Locate the cell with the specified text and output its (x, y) center coordinate. 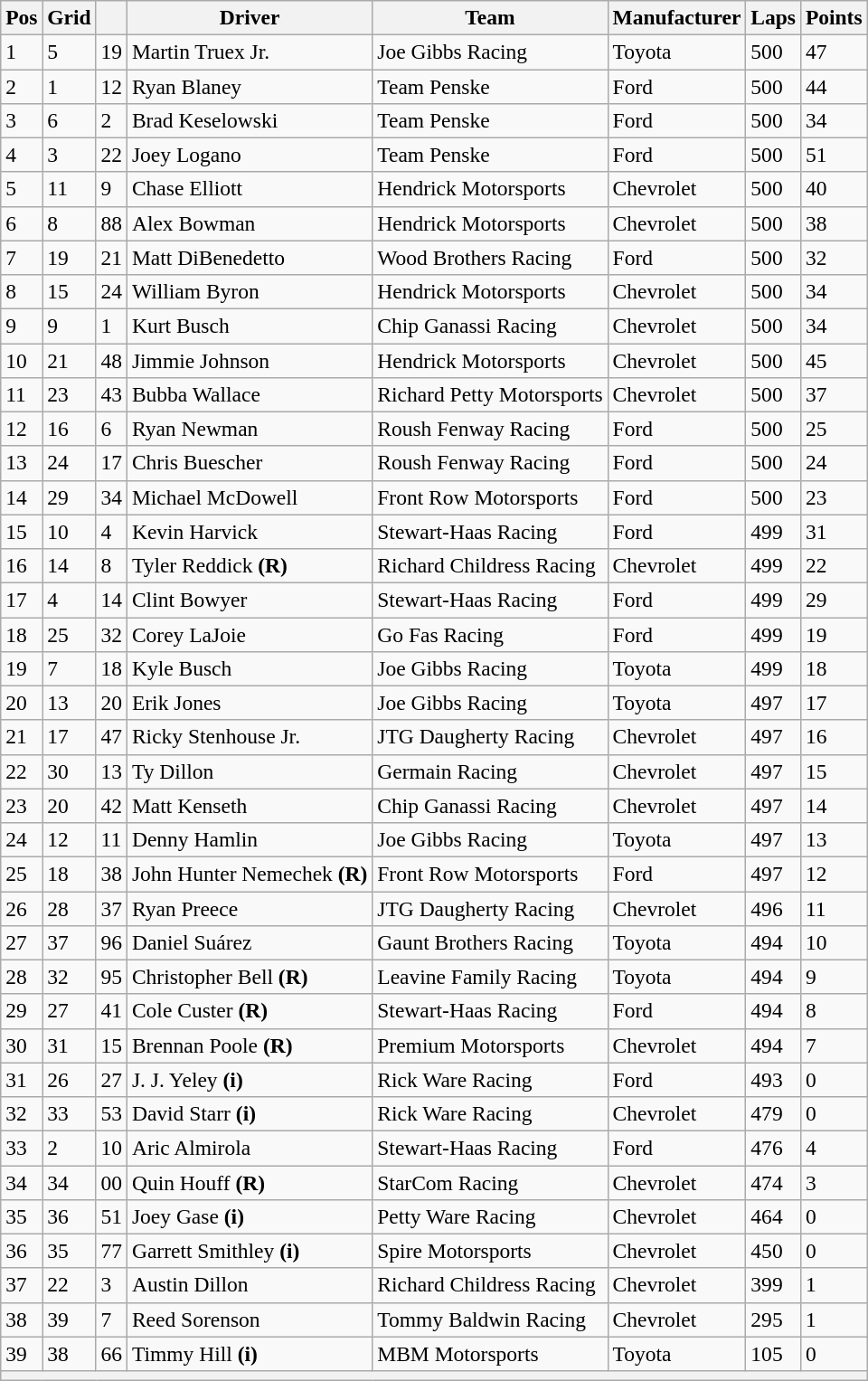
Petty Ware Racing (490, 1216)
48 (111, 360)
Team (490, 17)
Ricky Stenhouse Jr. (250, 737)
Brad Keselowski (250, 120)
Tommy Baldwin Racing (490, 1320)
William Byron (250, 291)
Garrett Smithley (i) (250, 1251)
Bubba Wallace (250, 394)
Pos (22, 17)
450 (774, 1251)
Gaunt Brothers Racing (490, 942)
496 (774, 908)
00 (111, 1182)
Joey Gase (i) (250, 1216)
42 (111, 806)
45 (834, 360)
295 (774, 1320)
493 (774, 1080)
Go Fas Racing (490, 634)
399 (774, 1285)
Tyler Reddick (R) (250, 565)
MBM Motorsports (490, 1354)
Daniel Suárez (250, 942)
Jimmie Johnson (250, 360)
Cole Custer (R) (250, 1011)
Martin Truex Jr. (250, 52)
Ryan Preece (250, 908)
Germain Racing (490, 771)
Grid (69, 17)
40 (834, 189)
Corey LaJoie (250, 634)
Spire Motorsports (490, 1251)
43 (111, 394)
Matt Kenseth (250, 806)
Erik Jones (250, 703)
Reed Sorenson (250, 1320)
Clint Bowyer (250, 600)
Brennan Poole (R) (250, 1045)
479 (774, 1113)
41 (111, 1011)
Timmy Hill (i) (250, 1354)
Richard Petty Motorsports (490, 394)
Kurt Busch (250, 326)
Chris Buescher (250, 463)
Michael McDowell (250, 497)
Points (834, 17)
53 (111, 1113)
Joey Logano (250, 155)
66 (111, 1354)
77 (111, 1251)
Premium Motorsports (490, 1045)
Christopher Bell (R) (250, 977)
Aric Almirola (250, 1148)
J. J. Yeley (i) (250, 1080)
Kyle Busch (250, 668)
105 (774, 1354)
474 (774, 1182)
464 (774, 1216)
David Starr (i) (250, 1113)
88 (111, 223)
Kevin Harvick (250, 532)
Chase Elliott (250, 189)
Wood Brothers Racing (490, 258)
Quin Houff (R) (250, 1182)
Denny Hamlin (250, 839)
Leavine Family Racing (490, 977)
Ty Dillon (250, 771)
Matt DiBenedetto (250, 258)
Laps (774, 17)
Ryan Blaney (250, 86)
96 (111, 942)
Manufacturer (676, 17)
John Hunter Nemechek (R) (250, 874)
476 (774, 1148)
44 (834, 86)
Alex Bowman (250, 223)
Ryan Newman (250, 429)
95 (111, 977)
Austin Dillon (250, 1285)
Driver (250, 17)
StarCom Racing (490, 1182)
